Output the (x, y) coordinate of the center of the cell containing the given text.  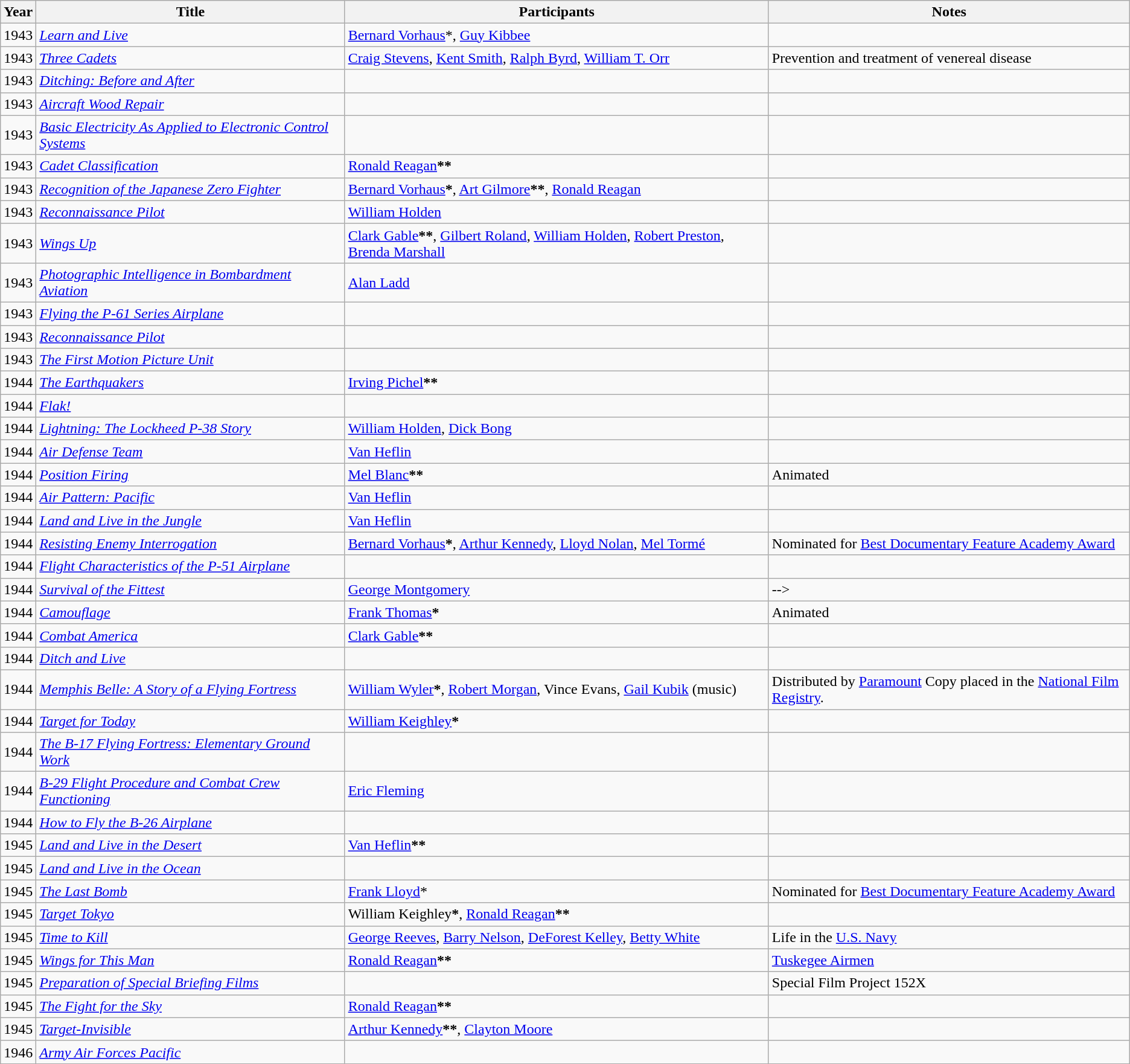
Bernard Vorhaus*, Art Gilmore**, Ronald Reagan (557, 189)
Craig Stevens, Kent Smith, Ralph Byrd, William T. Orr (557, 58)
Land and Live in the Jungle (191, 521)
Irving Pichel** (557, 383)
The Earthquakers (191, 383)
William Holden (557, 212)
Combat America (191, 635)
Target Tokyo (191, 914)
Preparation of Special Briefing Films (191, 983)
--> (949, 589)
Bernard Vorhaus*, Arthur Kennedy, Lloyd Nolan, Mel Tormé (557, 543)
Lightning: The Lockheed P-38 Story (191, 429)
William Keighley*, Ronald Reagan** (557, 914)
Basic Electricity As Applied to Electronic Control Systems (191, 135)
William Wyler*, Robert Morgan, Vince Evans, Gail Kubik (music) (557, 690)
Army Air Forces Pacific (191, 1052)
Resisting Enemy Interrogation (191, 543)
Prevention and treatment of venereal disease (949, 58)
Air Defense Team (191, 452)
Target for Today (191, 720)
Camouflage (191, 612)
The Fight for the Sky (191, 1006)
Year (18, 12)
Target-Invisible (191, 1029)
Flying the P-61 Series Airplane (191, 313)
Title (191, 12)
Alan Ladd (557, 283)
Ditching: Before and After (191, 81)
Clark Gable**, Gilbert Roland, William Holden, Robert Preston, Brenda Marshall (557, 243)
Flight Characteristics of the P-51 Airplane (191, 566)
Recognition of the Japanese Zero Fighter (191, 189)
George Montgomery (557, 589)
How to Fly the B-26 Airplane (191, 822)
B-29 Flight Procedure and Combat Crew Functioning (191, 791)
William Holden, Dick Bong (557, 429)
Eric Fleming (557, 791)
Memphis Belle: A Story of a Flying Fortress (191, 690)
Distributed by Paramount Copy placed in the National Film Registry. (949, 690)
1946 (18, 1052)
William Keighley* (557, 720)
Frank Lloyd* (557, 891)
Clark Gable** (557, 635)
Wings Up (191, 243)
Notes (949, 12)
Ditch and Live (191, 658)
Bernard Vorhaus*, Guy Kibbee (557, 35)
Arthur Kennedy**, Clayton Moore (557, 1029)
Cadet Classification (191, 166)
Learn and Live (191, 35)
George Reeves, Barry Nelson, DeForest Kelley, Betty White (557, 937)
Mel Blanc** (557, 475)
Aircraft Wood Repair (191, 104)
The Last Bomb (191, 891)
Position Firing (191, 475)
Land and Live in the Ocean (191, 868)
Frank Thomas* (557, 612)
The B-17 Flying Fortress: Elementary Ground Work (191, 752)
Tuskegee Airmen (949, 960)
Life in the U.S. Navy (949, 937)
Special Film Project 152X (949, 983)
Air Pattern: Pacific (191, 498)
Flak! (191, 406)
Three Cadets (191, 58)
Photographic Intelligence in Bombardment Aviation (191, 283)
Van Heflin** (557, 845)
The First Motion Picture Unit (191, 360)
Participants (557, 12)
Wings for This Man (191, 960)
Survival of the Fittest (191, 589)
Land and Live in the Desert (191, 845)
Time to Kill (191, 937)
